Capture the cell that displays the provided text and extract its (x, y) central coordinate. 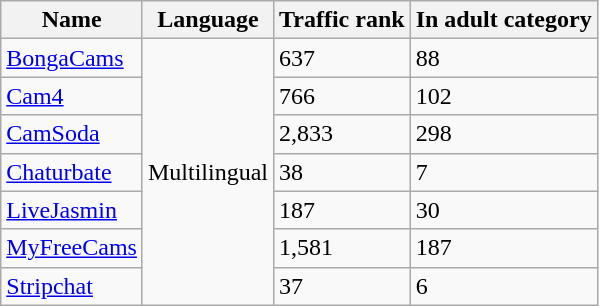
637 (342, 58)
37 (342, 286)
102 (504, 96)
LiveJasmin (72, 210)
298 (504, 134)
2,833 (342, 134)
Multilingual (208, 172)
In adult category (504, 20)
Language (208, 20)
Cam4 (72, 96)
1,581 (342, 248)
Stripchat (72, 286)
CamSoda (72, 134)
Chaturbate (72, 172)
38 (342, 172)
7 (504, 172)
88 (504, 58)
BongaCams (72, 58)
6 (504, 286)
Traffic rank (342, 20)
766 (342, 96)
30 (504, 210)
Name (72, 20)
MyFreeCams (72, 248)
